Return [X, Y] of the center of cell containing provided text 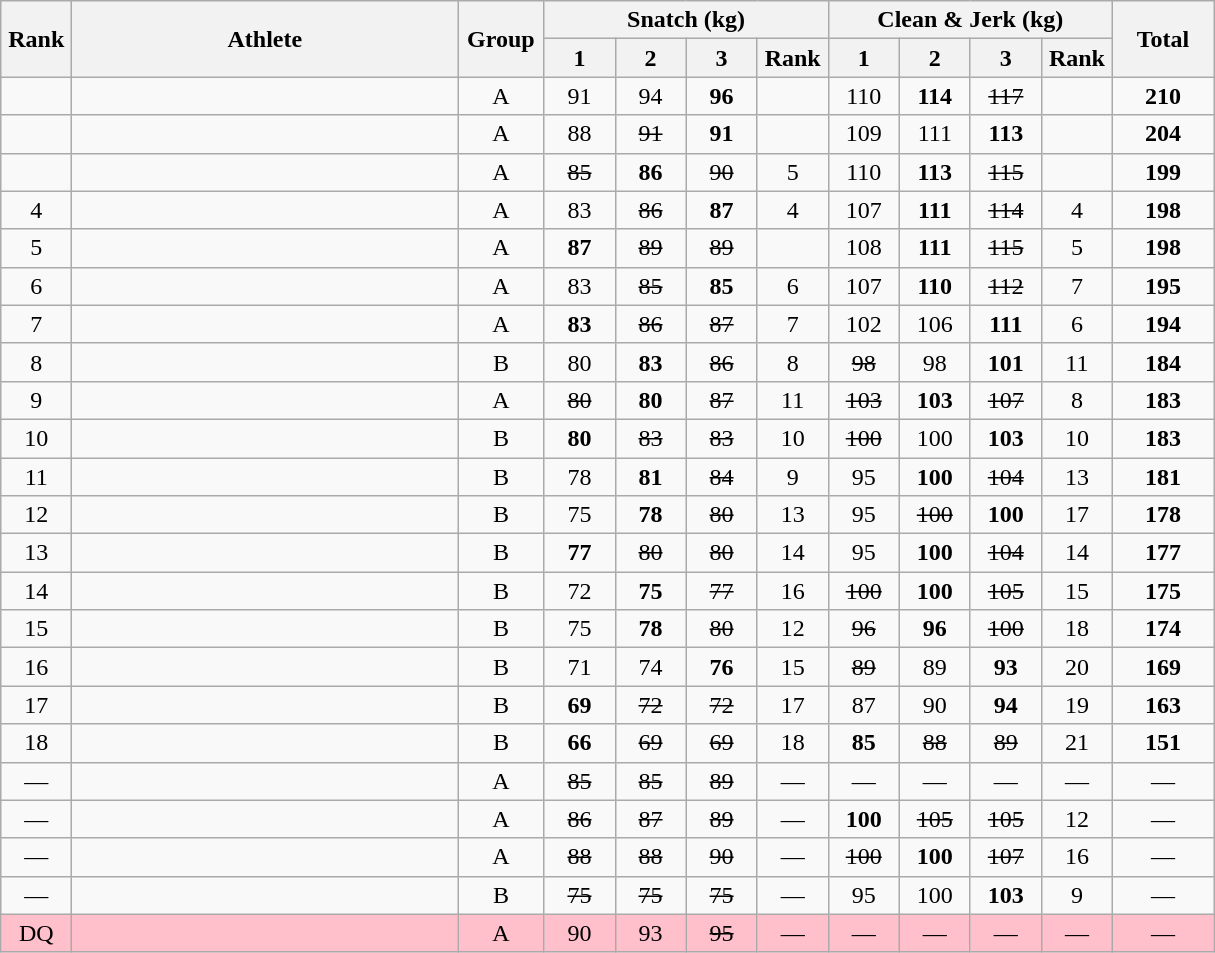
106 [934, 324]
71 [580, 667]
178 [1162, 515]
19 [1076, 705]
Total [1162, 39]
109 [864, 134]
163 [1162, 705]
101 [1006, 362]
169 [1162, 667]
21 [1076, 743]
174 [1162, 629]
Clean & Jerk (kg) [970, 20]
199 [1162, 172]
81 [650, 477]
Snatch (kg) [686, 20]
84 [722, 477]
210 [1162, 96]
175 [1162, 591]
DQ [36, 933]
117 [1006, 96]
177 [1162, 553]
184 [1162, 362]
112 [1006, 286]
102 [864, 324]
Athlete [265, 39]
74 [650, 667]
108 [864, 248]
20 [1076, 667]
181 [1162, 477]
76 [722, 667]
Group [501, 39]
66 [580, 743]
195 [1162, 286]
194 [1162, 324]
151 [1162, 743]
204 [1162, 134]
